Extract the (X, Y) coordinate from the center of the cell holding the provided text.  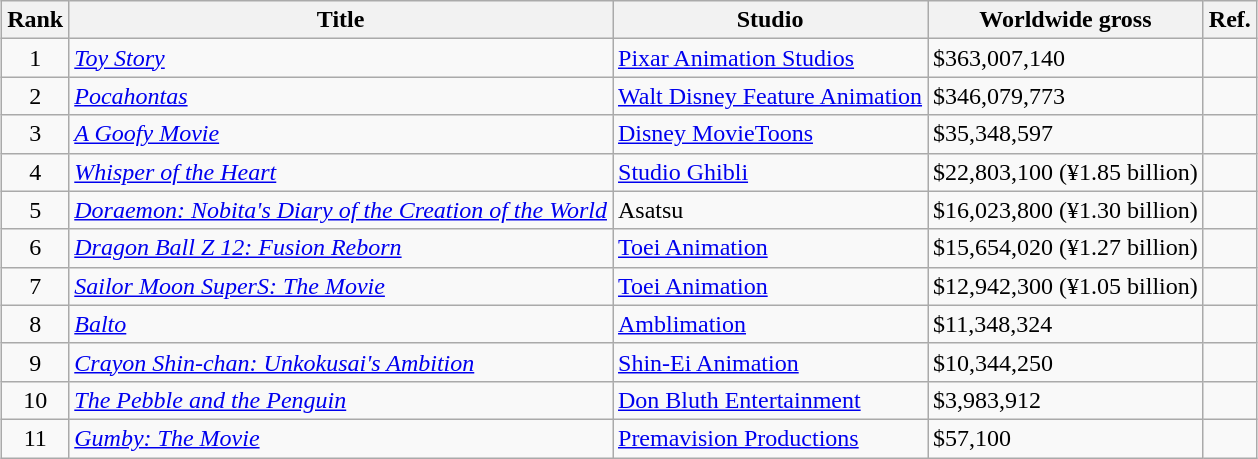
Doraemon: Nobita's Diary of the Creation of the World (341, 210)
The Pebble and the Penguin (341, 400)
1 (36, 58)
Don Bluth Entertainment (770, 400)
A Goofy Movie (341, 134)
Asatsu (770, 210)
Walt Disney Feature Animation (770, 96)
Gumby: The Movie (341, 438)
8 (36, 324)
10 (36, 400)
Premavision Productions (770, 438)
Title (341, 20)
$15,654,020 (¥1.27 billion) (1066, 248)
Rank (36, 20)
$12,942,300 (¥1.05 billion) (1066, 286)
Dragon Ball Z 12: Fusion Reborn (341, 248)
Balto (341, 324)
Shin-Ei Animation (770, 362)
11 (36, 438)
Pocahontas (341, 96)
Sailor Moon SuperS: The Movie (341, 286)
Amblimation (770, 324)
$3,983,912 (1066, 400)
$22,803,100 (¥1.85 billion) (1066, 172)
4 (36, 172)
$346,079,773 (1066, 96)
Studio Ghibli (770, 172)
Pixar Animation Studios (770, 58)
Toy Story (341, 58)
Studio (770, 20)
2 (36, 96)
Whisper of the Heart (341, 172)
Crayon Shin-chan: Unkokusai's Ambition (341, 362)
Ref. (1230, 20)
$10,344,250 (1066, 362)
7 (36, 286)
3 (36, 134)
Disney MovieToons (770, 134)
$16,023,800 (¥1.30 billion) (1066, 210)
$363,007,140 (1066, 58)
$11,348,324 (1066, 324)
Worldwide gross (1066, 20)
9 (36, 362)
6 (36, 248)
5 (36, 210)
$35,348,597 (1066, 134)
$57,100 (1066, 438)
